Locate the cell with the specified text and output its (x, y) center coordinate. 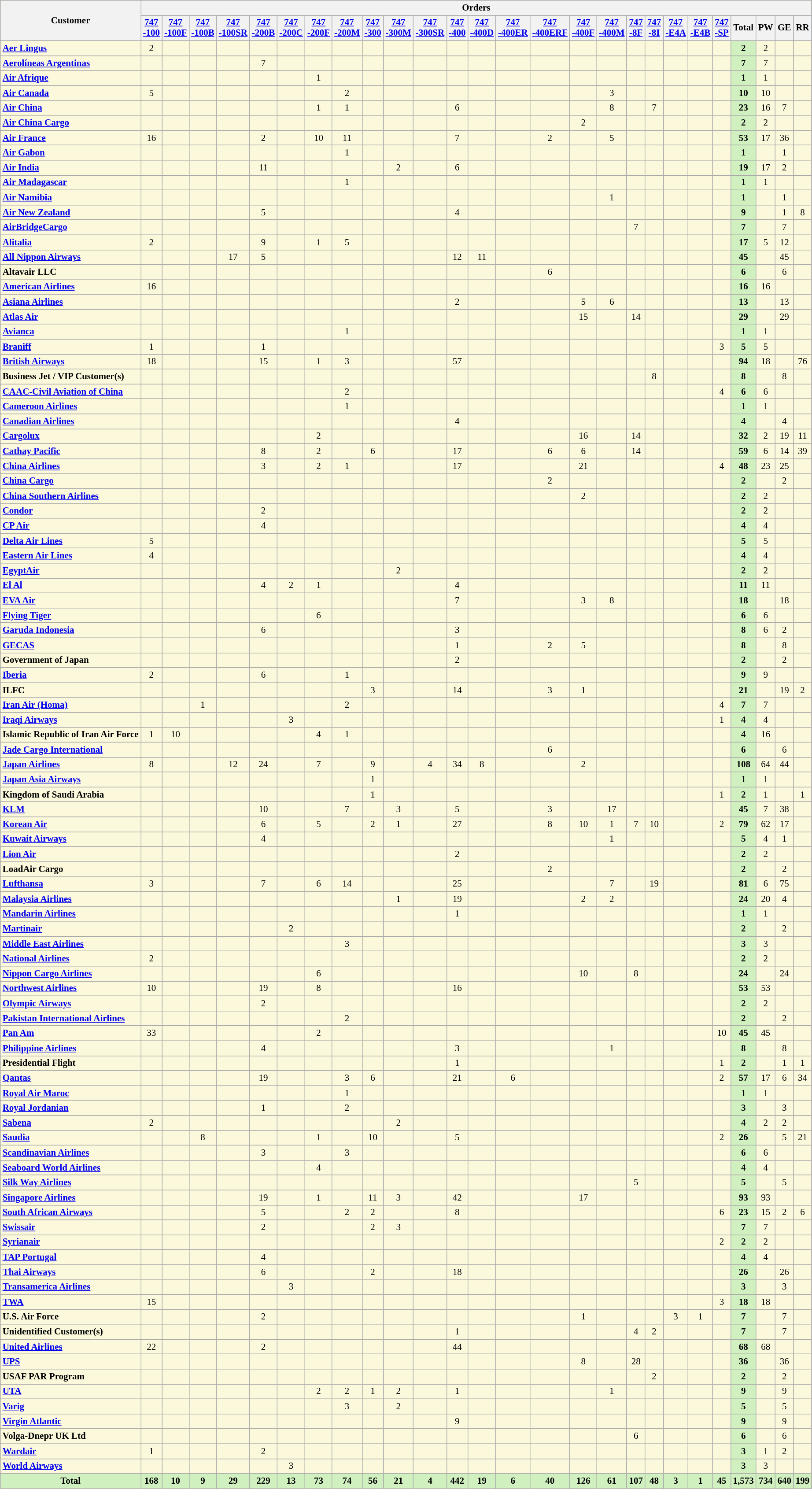
American Airlines (70, 287)
PW (766, 28)
168 (151, 1481)
Avianca (70, 332)
Japan Airlines (70, 765)
RR (802, 28)
747-200C (291, 28)
126 (583, 1481)
747-300SR (430, 28)
28 (636, 1362)
Varig (70, 1407)
Air New Zealand (70, 212)
Iraqi Airways (70, 720)
39 (802, 451)
Volga-Dnepr UK Ltd (70, 1436)
76 (802, 362)
EgyptAir (70, 571)
747-200F (319, 28)
South African Airways (70, 1212)
747-SP (721, 28)
Seaboard World Airlines (70, 1168)
81 (743, 884)
Pan Am (70, 1033)
59 (743, 451)
Malaysia Airlines (70, 899)
747-400 (457, 28)
Air India (70, 168)
CP Air (70, 526)
Delta Air Lines (70, 541)
Pakistan International Airlines (70, 1018)
Cameroon Airlines (70, 406)
442 (457, 1481)
747-400F (583, 28)
Unidentified Customer(s) (70, 1332)
40 (550, 1481)
China Airlines (70, 466)
747-400D (482, 28)
Aerolíneas Argentinas (70, 63)
73 (319, 1481)
75 (785, 884)
Presidential Flight (70, 1063)
747-100F (175, 28)
TAP Portugal (70, 1257)
107 (636, 1481)
640 (785, 1481)
747-E4B (700, 28)
Islamic Republic of Iran Air Force (70, 735)
UPS (70, 1362)
Korean Air (70, 824)
Air Canada (70, 93)
Asiana Airlines (70, 302)
27 (457, 824)
Saudia (70, 1138)
747-E4A (675, 28)
Air Namibia (70, 197)
Martinair (70, 929)
Singapore Airlines (70, 1197)
747-400ERF (550, 28)
Nippon Cargo Airlines (70, 974)
China Cargo (70, 481)
United Airlines (70, 1347)
Philippine Airlines (70, 1048)
National Airlines (70, 959)
Eastern Air Lines (70, 556)
Canadian Airlines (70, 421)
Royal Air Maroc (70, 1093)
94 (743, 362)
747-100B (203, 28)
38 (785, 809)
Air France (70, 138)
Thai Airways (70, 1272)
61 (612, 1481)
747-200M (347, 28)
56 (373, 1481)
Iran Air (Homa) (70, 705)
China Southern Airlines (70, 496)
Braniff (70, 347)
CAAC-Civil Aviation of China (70, 392)
Atlas Air (70, 317)
World Airways (70, 1466)
Garuda Indonesia (70, 630)
Mandarin Airlines (70, 914)
Transamerica Airlines (70, 1287)
Kuwait Airways (70, 839)
Sabena (70, 1123)
LoadAir Cargo (70, 869)
GE (785, 28)
747-400M (612, 28)
747-8I (654, 28)
22 (151, 1347)
All Nippon Airways (70, 257)
Wardair (70, 1451)
Jade Cargo International (70, 750)
Cargolux (70, 436)
Virgin Atlantic (70, 1421)
199 (802, 1481)
British Airways (70, 362)
U.S. Air Force (70, 1317)
Aer Lingus (70, 48)
Air Madagascar (70, 183)
Business Jet / VIP Customer(s) (70, 377)
Lufthansa (70, 884)
Iberia (70, 675)
747-8F (636, 28)
62 (766, 824)
74 (347, 1481)
734 (766, 1481)
Air China (70, 108)
33 (151, 1033)
Northwest Airlines (70, 989)
GECAS (70, 645)
747-300 (373, 28)
Air China Cargo (70, 123)
Olympic Airways (70, 1004)
64 (766, 765)
UTA (70, 1392)
Lion Air (70, 854)
1,573 (743, 1481)
Middle East Airlines (70, 944)
USAF PAR Program (70, 1377)
42 (457, 1197)
Swissair (70, 1227)
KLM (70, 809)
Scandinavian Airlines (70, 1153)
Qantas (70, 1078)
Orders (476, 8)
Flying Tiger (70, 615)
Japan Asia Airways (70, 780)
Government of Japan (70, 660)
Syrianair (70, 1242)
32 (743, 436)
79 (743, 824)
747-100SR (233, 28)
Kingdom of Saudi Arabia (70, 794)
Altavair LLC (70, 272)
Condor (70, 511)
Royal Jordanian (70, 1108)
747-100 (151, 28)
Air Gabon (70, 153)
EVA Air (70, 600)
747-400ER (513, 28)
Air Afrique (70, 78)
TWA (70, 1302)
Alitalia (70, 242)
108 (743, 765)
Cathay Pacific (70, 451)
AirBridgeCargo (70, 227)
Customer (70, 21)
ILFC (70, 690)
El Al (70, 586)
229 (263, 1481)
20 (766, 899)
747-300M (399, 28)
747-200B (263, 28)
Silk Way Airlines (70, 1182)
